Scan for the cell matching the given text and deliver its (X, Y) coordinate at center. 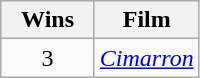
Film (146, 20)
Cimarron (146, 58)
3 (48, 58)
Wins (48, 20)
